Pinpoint the cell where the given text exists, returning its (x, y) midpoint coordinate. 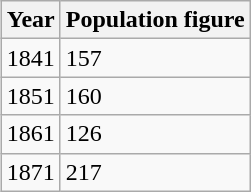
Population figure (155, 20)
217 (155, 172)
Year (30, 20)
1851 (30, 96)
160 (155, 96)
1861 (30, 134)
157 (155, 58)
1871 (30, 172)
126 (155, 134)
1841 (30, 58)
